Pinpoint the cell where the given text exists, returning its [x, y] midpoint coordinate. 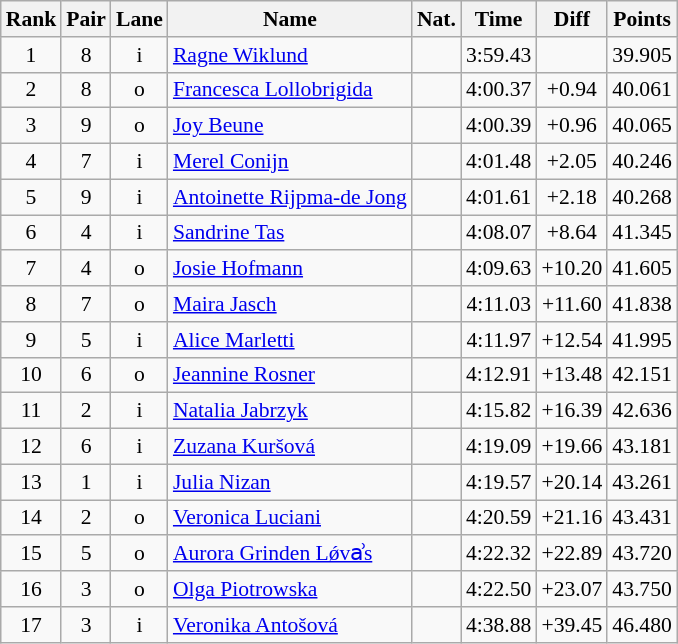
+20.14 [572, 482]
41.995 [642, 340]
+22.89 [572, 554]
Antoinette Rijpma-de Jong [290, 197]
4:08.07 [498, 233]
Merel Conijn [290, 162]
13 [32, 482]
43.261 [642, 482]
Zuzana Kuršová [290, 447]
Ragne Wiklund [290, 55]
Points [642, 19]
15 [32, 554]
46.480 [642, 625]
43.720 [642, 554]
Pair [86, 19]
3:59.43 [498, 55]
11 [32, 411]
4:01.61 [498, 197]
12 [32, 447]
39.905 [642, 55]
+0.96 [572, 126]
+19.66 [572, 447]
Aurora Grinden Lǿvẚs [290, 554]
4:11.97 [498, 340]
42.151 [642, 375]
4:15.82 [498, 411]
+10.20 [572, 269]
41.838 [642, 304]
Josie Hofmann [290, 269]
4:20.59 [498, 518]
Sandrine Tas [290, 233]
4:19.57 [498, 482]
Jeannine Rosner [290, 375]
4:00.37 [498, 90]
40.268 [642, 197]
Joy Beune [290, 126]
4:09.63 [498, 269]
+23.07 [572, 589]
43.431 [642, 518]
4:38.88 [498, 625]
4:22.50 [498, 589]
Natalia Jabrzyk [290, 411]
4:01.48 [498, 162]
40.061 [642, 90]
Rank [32, 19]
Veronica Luciani [290, 518]
Nat. [436, 19]
Diff [572, 19]
+0.94 [572, 90]
+13.48 [572, 375]
+16.39 [572, 411]
+8.64 [572, 233]
41.605 [642, 269]
Francesca Lollobrigida [290, 90]
10 [32, 375]
+21.16 [572, 518]
+2.18 [572, 197]
+12.54 [572, 340]
17 [32, 625]
42.636 [642, 411]
Name [290, 19]
Alice Marletti [290, 340]
41.345 [642, 233]
40.065 [642, 126]
Lane [140, 19]
+2.05 [572, 162]
Maira Jasch [290, 304]
Time [498, 19]
4:11.03 [498, 304]
43.181 [642, 447]
4:12.91 [498, 375]
Olga Piotrowska [290, 589]
4:00.39 [498, 126]
4:22.32 [498, 554]
14 [32, 518]
43.750 [642, 589]
16 [32, 589]
+11.60 [572, 304]
+39.45 [572, 625]
4:19.09 [498, 447]
Veronika Antošová [290, 625]
40.246 [642, 162]
Julia Nizan [290, 482]
